Locate the cell with the specified text and output its [X, Y] center coordinate. 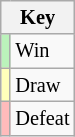
Draw [42, 85]
Defeat [42, 118]
Win [42, 51]
Key [38, 17]
